Scan for the cell matching the given text and deliver its [x, y] coordinate at center. 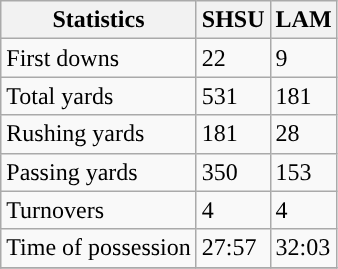
28 [304, 134]
Rushing yards [99, 134]
Passing yards [99, 172]
9 [304, 58]
Statistics [99, 20]
SHSU [233, 20]
32:03 [304, 248]
350 [233, 172]
22 [233, 58]
27:57 [233, 248]
Total yards [99, 96]
Turnovers [99, 210]
153 [304, 172]
Time of possession [99, 248]
First downs [99, 58]
531 [233, 96]
LAM [304, 20]
